Detect which cell encompasses the target text, then output its (x, y) center coordinate. 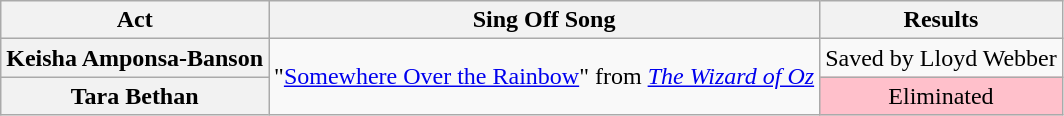
Keisha Amponsa-Banson (135, 58)
Sing Off Song (544, 20)
Tara Bethan (135, 96)
"Somewhere Over the Rainbow" from The Wizard of Oz (544, 77)
Saved by Lloyd Webber (942, 58)
Act (135, 20)
Results (942, 20)
Eliminated (942, 96)
